Determine the (x, y) coordinate at the center of the cell enclosing the given text.  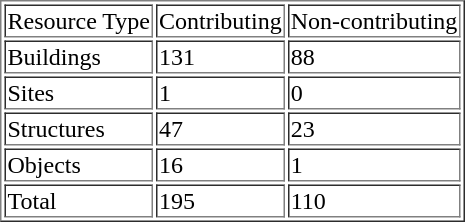
Structures (78, 128)
Resource Type (78, 20)
23 (374, 128)
16 (220, 164)
Total (78, 200)
0 (374, 92)
Objects (78, 164)
Contributing (220, 20)
88 (374, 56)
110 (374, 200)
195 (220, 200)
Non-contributing (374, 20)
47 (220, 128)
Buildings (78, 56)
131 (220, 56)
Sites (78, 92)
